Return (X, Y) of the center of cell containing provided text 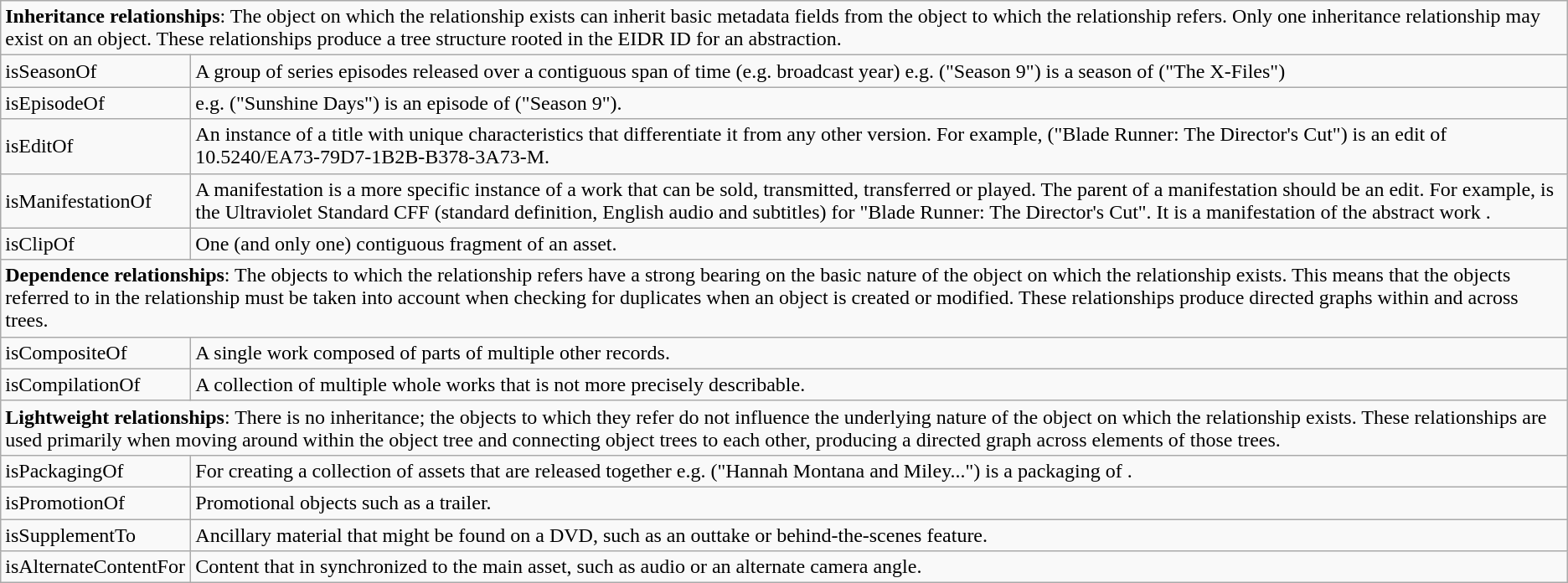
isManifestationOf (95, 201)
Ancillary material that might be found on a DVD, such as an outtake or behind-the-scenes feature. (879, 535)
isCompositeOf (95, 353)
isAlternateContentFor (95, 567)
Promotional objects such as a trailer. (879, 503)
isCompilationOf (95, 384)
isSupplementTo (95, 535)
isEditOf (95, 146)
isPromotionOf (95, 503)
A single work composed of parts of multiple other records. (879, 353)
isPackagingOf (95, 471)
A group of series episodes released over a contiguous span of time (e.g. broadcast year) e.g. ("Season 9") is a season of ("The X-Files") (879, 71)
Content that in synchronized to the main asset, such as audio or an alternate camera angle. (879, 567)
isEpisodeOf (95, 103)
For creating a collection of assets that are released together e.g. ("Hannah Montana and Miley...") is a packaging of . (879, 471)
One (and only one) contiguous fragment of an asset. (879, 244)
isClipOf (95, 244)
A collection of multiple whole works that is not more precisely describable. (879, 384)
isSeasonOf (95, 71)
e.g. ("Sunshine Days") is an episode of ("Season 9"). (879, 103)
